Detect which cell encompasses the target text, then output its [X, Y] center coordinate. 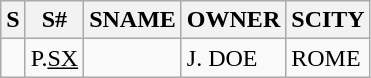
OWNER [233, 20]
ROME [328, 58]
SCITY [328, 20]
S# [54, 20]
SNAME [133, 20]
S [13, 20]
J. DOE [233, 58]
P.SX [54, 58]
